Scan for the cell matching the given text and deliver its (x, y) coordinate at center. 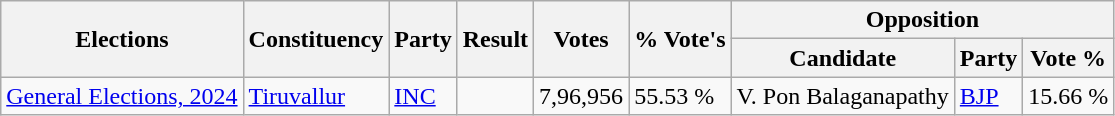
Candidate (842, 58)
V. Pon Balaganapathy (842, 96)
Tiruvallur (316, 96)
7,96,956 (582, 96)
Vote % (1068, 58)
Constituency (316, 39)
Elections (122, 39)
BJP (988, 96)
INC (423, 96)
55.53 % (680, 96)
% Vote's (680, 39)
Votes (582, 39)
15.66 % (1068, 96)
Opposition (922, 20)
General Elections, 2024 (122, 96)
Result (495, 39)
